Search for the cell housing the specified text and yield its [x, y] center coordinate. 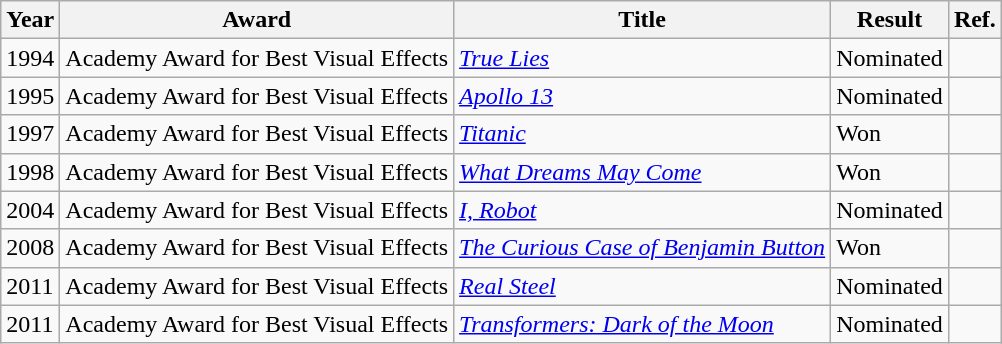
Titanic [642, 134]
Year [30, 20]
1994 [30, 58]
Title [642, 20]
Apollo 13 [642, 96]
Real Steel [642, 286]
The Curious Case of Benjamin Button [642, 248]
Ref. [974, 20]
Transformers: Dark of the Moon [642, 324]
1995 [30, 96]
Award [257, 20]
2004 [30, 210]
1997 [30, 134]
True Lies [642, 58]
I, Robot [642, 210]
2008 [30, 248]
Result [890, 20]
1998 [30, 172]
What Dreams May Come [642, 172]
